Find where the given text appears and provide that cell's center as (X, Y) coordinate. 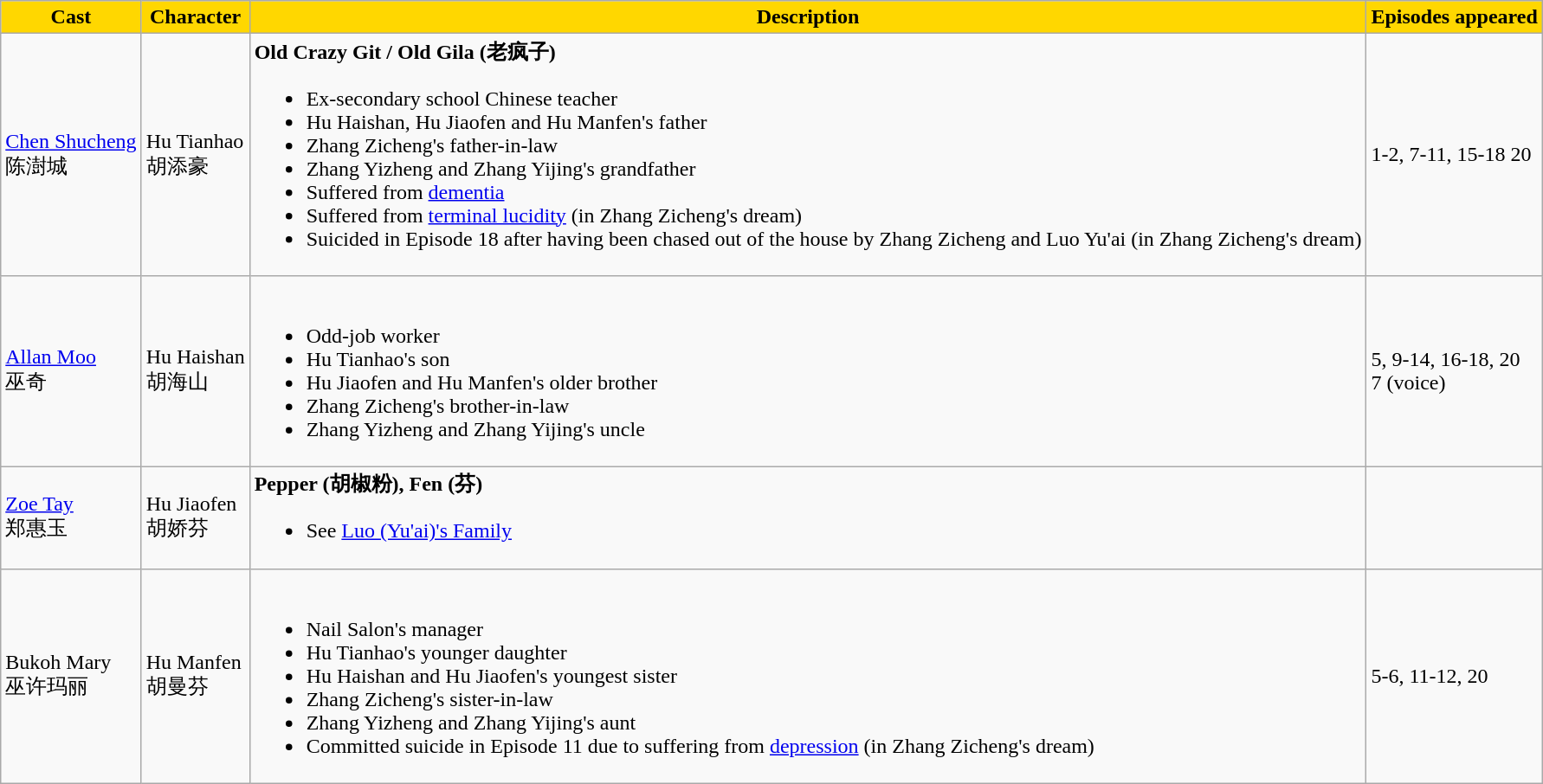
Hu Haishan 胡海山 (196, 370)
5, 9-14, 16-18, 20 7 (voice) (1455, 370)
Cast (71, 17)
Hu Manfen 胡曼芬 (196, 676)
5-6, 11-12, 20 (1455, 676)
Odd-job workerHu Tianhao's sonHu Jiaofen and Hu Manfen's older brotherZhang Zicheng's brother-in-lawZhang Yizheng and Zhang Yijing's uncle (808, 370)
Allan Moo 巫奇 (71, 370)
Description (808, 17)
Hu Jiaofen 胡娇芬 (196, 517)
Zoe Tay 郑惠玉 (71, 517)
Bukoh Mary 巫许玛丽 (71, 676)
Pepper (胡椒粉), Fen (芬)See Luo (Yu'ai)'s Family (808, 517)
Hu Tianhao 胡添豪 (196, 155)
1-2, 7-11, 15-18 20 (1455, 155)
Episodes appeared (1455, 17)
Chen Shucheng 陈澍城 (71, 155)
Character (196, 17)
